Pinpoint the cell where the given text exists, returning its (X, Y) midpoint coordinate. 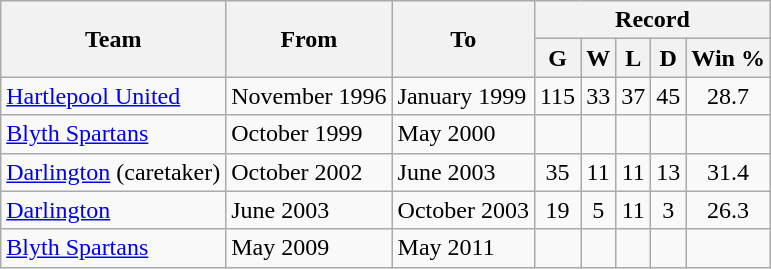
W (598, 58)
November 1996 (309, 96)
October 2003 (463, 210)
To (463, 39)
May 2011 (463, 248)
35 (557, 172)
Win % (728, 58)
D (668, 58)
33 (598, 96)
45 (668, 96)
28.7 (728, 96)
31.4 (728, 172)
From (309, 39)
Record (652, 20)
13 (668, 172)
October 1999 (309, 134)
Hartlepool United (114, 96)
G (557, 58)
26.3 (728, 210)
October 2002 (309, 172)
Team (114, 39)
May 2000 (463, 134)
19 (557, 210)
May 2009 (309, 248)
L (634, 58)
Darlington (caretaker) (114, 172)
3 (668, 210)
5 (598, 210)
37 (634, 96)
115 (557, 96)
January 1999 (463, 96)
Darlington (114, 210)
